Find where the given text appears and provide that cell's center as (x, y) coordinate. 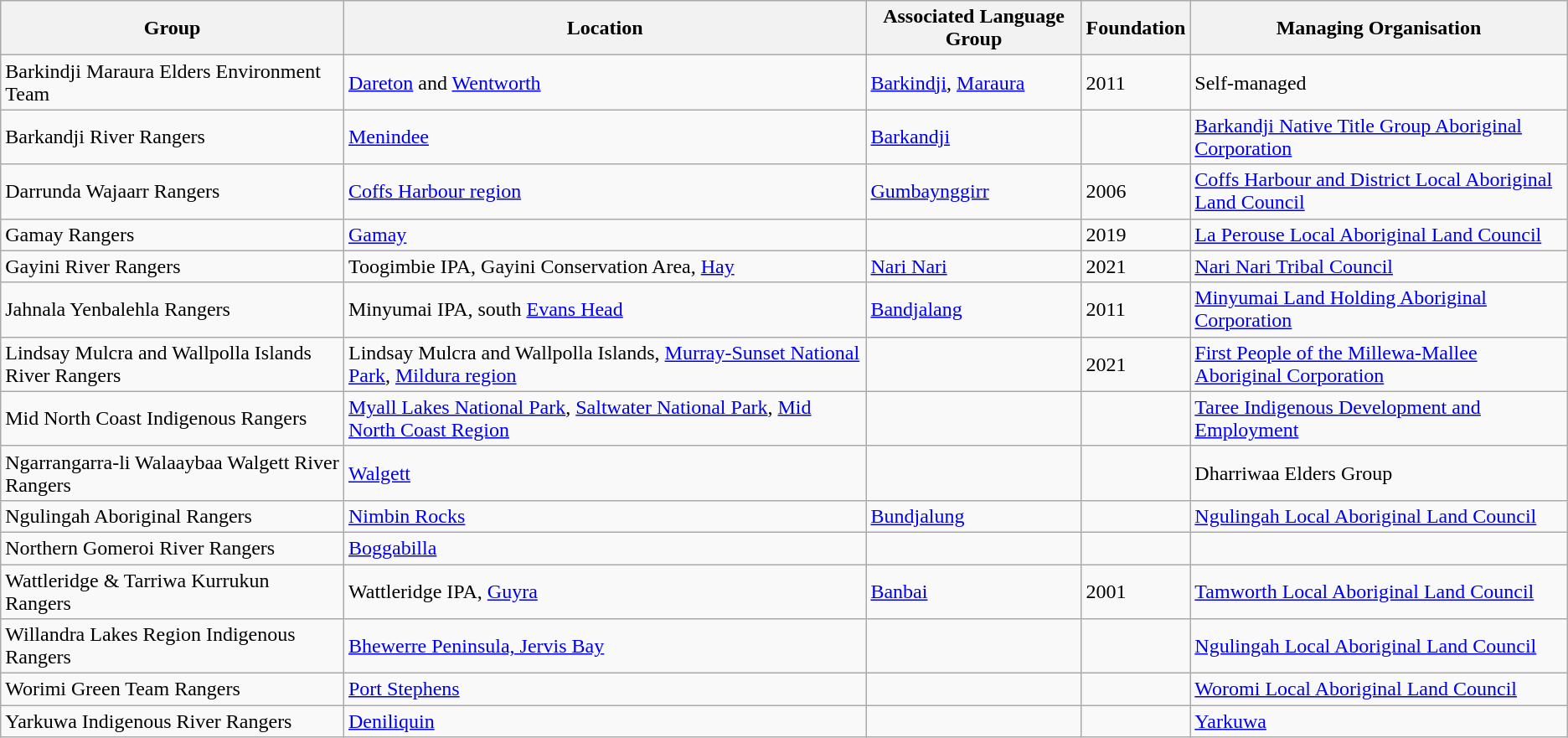
Port Stephens (605, 689)
Bandjalang (973, 310)
Ngarrangarra-li Walaaybaa Walgett River Rangers (173, 472)
Bhewerre Peninsula, Jervis Bay (605, 647)
Dharriwaa Elders Group (1379, 472)
Gumbaynggirr (973, 191)
Lindsay Mulcra and Wallpolla Islands River Rangers (173, 364)
Taree Indigenous Development and Employment (1379, 419)
Wattleridge IPA, Guyra (605, 591)
Woromi Local Aboriginal Land Council (1379, 689)
Lindsay Mulcra and Wallpolla Islands, Murray-Sunset National Park, Mildura region (605, 364)
Wattleridge & Tarriwa Kurrukun Rangers (173, 591)
Bundjalung (973, 516)
Foundation (1136, 28)
Mid North Coast Indigenous Rangers (173, 419)
Nari Nari Tribal Council (1379, 266)
Gayini River Rangers (173, 266)
Nari Nari (973, 266)
2019 (1136, 235)
Northern Gomeroi River Rangers (173, 548)
Coffs Harbour region (605, 191)
Gamay Rangers (173, 235)
La Perouse Local Aboriginal Land Council (1379, 235)
Boggabilla (605, 548)
Managing Organisation (1379, 28)
Associated Language Group (973, 28)
Barkandji (973, 137)
Coffs Harbour and District Local Aboriginal Land Council (1379, 191)
First People of the Millewa-Mallee Aboriginal Corporation (1379, 364)
Gamay (605, 235)
Yarkuwa (1379, 721)
Self-managed (1379, 82)
Jahnala Yenbalehla Rangers (173, 310)
Willandra Lakes Region Indigenous Rangers (173, 647)
Walgett (605, 472)
Myall Lakes National Park, Saltwater National Park, Mid North Coast Region (605, 419)
Worimi Green Team Rangers (173, 689)
2001 (1136, 591)
Deniliquin (605, 721)
Dareton and Wentworth (605, 82)
2006 (1136, 191)
Location (605, 28)
Menindee (605, 137)
Barkandji Native Title Group Aboriginal Corporation (1379, 137)
Minyumai IPA, south Evans Head (605, 310)
Banbai (973, 591)
Tamworth Local Aboriginal Land Council (1379, 591)
Minyumai Land Holding Aboriginal Corporation (1379, 310)
Ngulingah Aboriginal Rangers (173, 516)
Barkindji Maraura Elders Environment Team (173, 82)
Barkandji River Rangers (173, 137)
Yarkuwa Indigenous River Rangers (173, 721)
Barkindji, Maraura (973, 82)
Darrunda Wajaarr Rangers (173, 191)
Group (173, 28)
Toogimbie IPA, Gayini Conservation Area, Hay (605, 266)
Nimbin Rocks (605, 516)
